Capture the cell that displays the provided text and extract its (x, y) central coordinate. 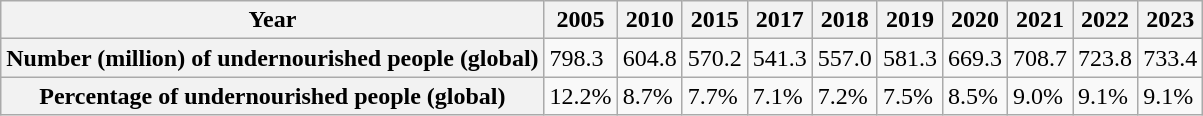
2020 (974, 20)
7.2% (844, 96)
7.5% (910, 96)
2005 (580, 20)
2022 (1106, 20)
Number (million) of undernourished people (global) (272, 58)
Percentage of undernourished people (global) (272, 96)
7.7% (714, 96)
581.3 (910, 58)
8.7% (650, 96)
604.8 (650, 58)
Year (272, 20)
2021 (1040, 20)
8.5% (974, 96)
2023 (1170, 20)
7.1% (780, 96)
733.4 (1170, 58)
2019 (910, 20)
12.2% (580, 96)
2017 (780, 20)
798.3 (580, 58)
708.7 (1040, 58)
2018 (844, 20)
669.3 (974, 58)
723.8 (1106, 58)
2010 (650, 20)
570.2 (714, 58)
541.3 (780, 58)
557.0 (844, 58)
2015 (714, 20)
9.0% (1040, 96)
